Scan for the cell matching the given text and deliver its [x, y] coordinate at center. 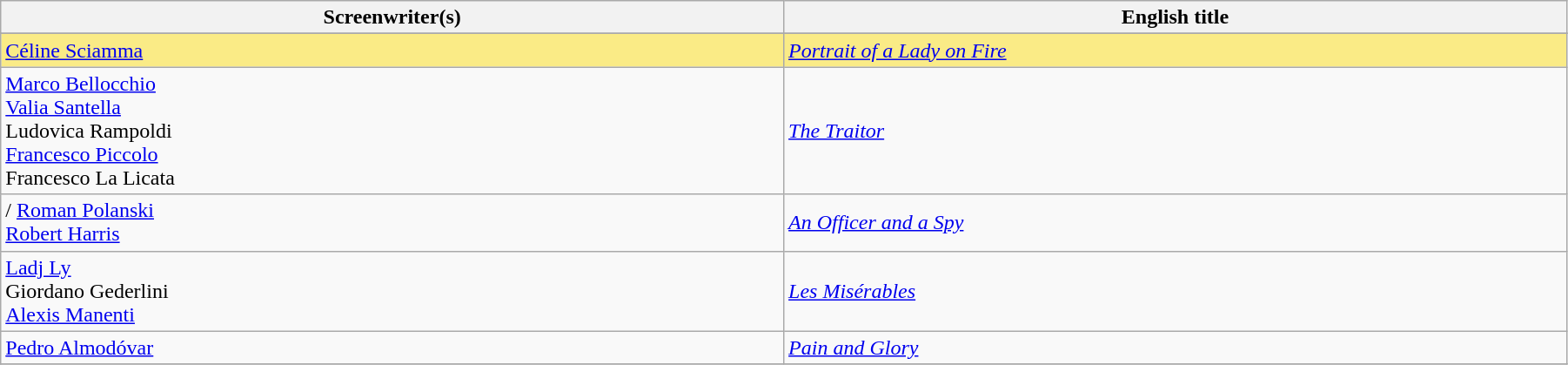
Screenwriter(s) [392, 17]
/ Roman Polanski Robert Harris [392, 223]
Ladj Ly Giordano Gederlini Alexis Manenti [392, 291]
Pain and Glory [1176, 348]
An Officer and a Spy [1176, 223]
Portrait of a Lady on Fire [1176, 51]
Céline Sciamma [392, 51]
English title [1176, 17]
Pedro Almodóvar [392, 348]
Les Misérables [1176, 291]
Marco Bellocchio Valia Santella Ludovica Rampoldi Francesco Piccolo Francesco La Licata [392, 131]
The Traitor [1176, 131]
